For the text-containing cell, return its midpoint in [X, Y] coordinate format. 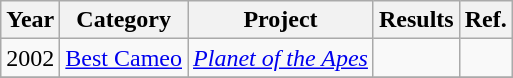
Best Cameo [124, 58]
Ref. [486, 20]
2002 [30, 58]
Year [30, 20]
Project [281, 20]
Results [416, 20]
Planet of the Apes [281, 58]
Category [124, 20]
